Extract the (x, y) coordinate from the center of the cell holding the provided text.  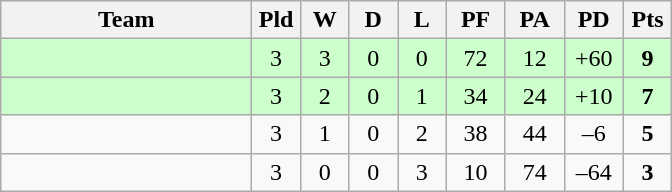
34 (476, 96)
Pld (276, 20)
PD (594, 20)
+60 (594, 58)
74 (534, 172)
Team (126, 20)
PA (534, 20)
7 (648, 96)
44 (534, 134)
W (324, 20)
PF (476, 20)
10 (476, 172)
D (374, 20)
38 (476, 134)
Pts (648, 20)
9 (648, 58)
–64 (594, 172)
–6 (594, 134)
+10 (594, 96)
72 (476, 58)
L (422, 20)
12 (534, 58)
24 (534, 96)
5 (648, 134)
